From the cell containing the given text, extract its center point as (X, Y) coordinate. 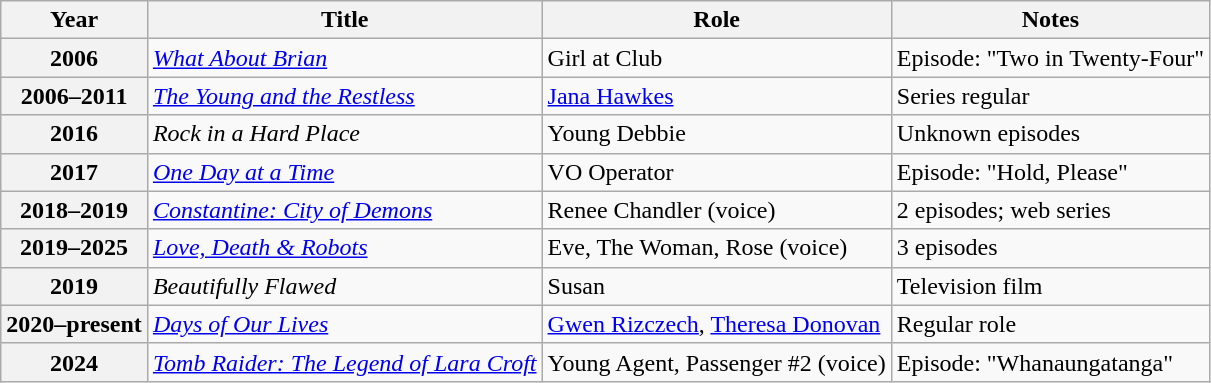
Television film (1050, 286)
One Day at a Time (344, 172)
2006–2011 (74, 96)
Renee Chandler (voice) (716, 210)
Episode: "Whanaungatanga" (1050, 362)
2016 (74, 134)
Rock in a Hard Place (344, 134)
Susan (716, 286)
2024 (74, 362)
Episode: "Two in Twenty-Four" (1050, 58)
Role (716, 20)
2019 (74, 286)
Eve, The Woman, Rose (voice) (716, 248)
Young Agent, Passenger #2 (voice) (716, 362)
2 episodes; web series (1050, 210)
Episode: "Hold, Please" (1050, 172)
2019–2025 (74, 248)
Year (74, 20)
Constantine: City of Demons (344, 210)
What About Brian (344, 58)
2006 (74, 58)
Love, Death & Robots (344, 248)
Gwen Rizczech, Theresa Donovan (716, 324)
Title (344, 20)
Girl at Club (716, 58)
The Young and the Restless (344, 96)
VO Operator (716, 172)
Unknown episodes (1050, 134)
Series regular (1050, 96)
Beautifully Flawed (344, 286)
Young Debbie (716, 134)
2018–2019 (74, 210)
2017 (74, 172)
Notes (1050, 20)
Jana Hawkes (716, 96)
Regular role (1050, 324)
3 episodes (1050, 248)
2020–present (74, 324)
Tomb Raider: The Legend of Lara Croft (344, 362)
Days of Our Lives (344, 324)
